Identify which cell holds the provided text, then report its (x, y) central coordinate. 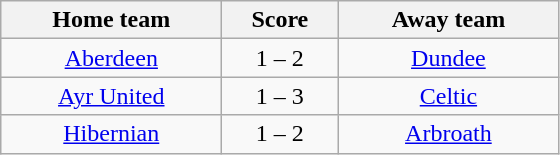
Arbroath (448, 134)
Ayr United (112, 96)
Hibernian (112, 134)
Home team (112, 20)
1 – 3 (280, 96)
Away team (448, 20)
Aberdeen (112, 58)
Dundee (448, 58)
Score (280, 20)
Celtic (448, 96)
